Scan for the cell matching the given text and deliver its [x, y] coordinate at center. 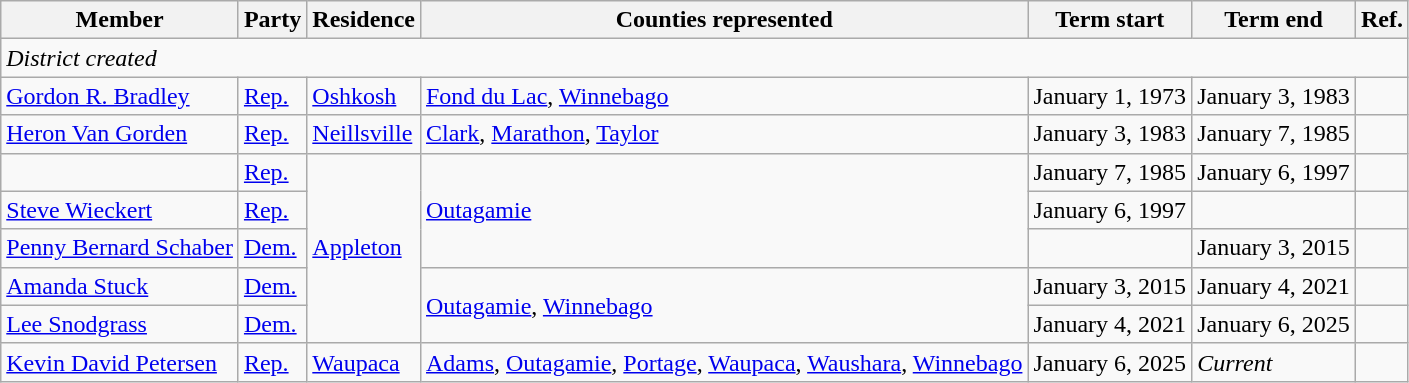
Current [1274, 362]
Penny Bernard Schaber [120, 248]
Residence [364, 20]
Outagamie, Winnebago [724, 305]
Kevin David Petersen [120, 362]
Adams, Outagamie, Portage, Waupaca, Waushara, Winnebago [724, 362]
Steve Wieckert [120, 210]
District created [705, 58]
Lee Snodgrass [120, 324]
Heron Van Gorden [120, 134]
Clark, Marathon, Taylor [724, 134]
Term start [1110, 20]
Fond du Lac, Winnebago [724, 96]
Appleton [364, 248]
Neillsville [364, 134]
Member [120, 20]
Party [272, 20]
Gordon R. Bradley [120, 96]
January 1, 1973 [1110, 96]
Outagamie [724, 210]
Ref. [1382, 20]
Amanda Stuck [120, 286]
Counties represented [724, 20]
Waupaca [364, 362]
Oshkosh [364, 96]
Term end [1274, 20]
